Capture the cell that displays the provided text and extract its (X, Y) central coordinate. 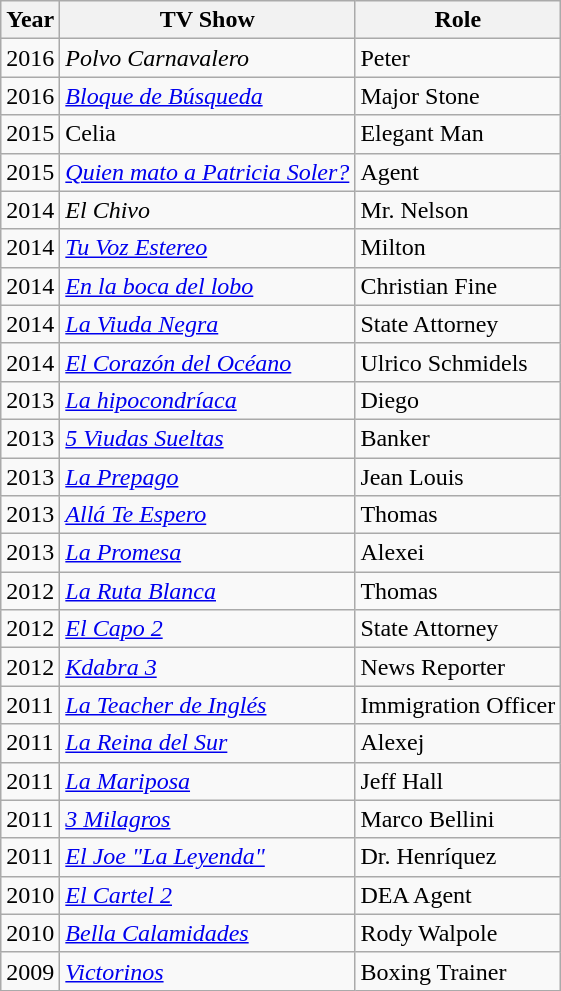
Peter (458, 58)
Alexej (458, 743)
Celia (208, 134)
La hipocondríaca (208, 400)
La Viuda Negra (208, 324)
Diego (458, 400)
5 Viudas Sueltas (208, 438)
Marco Bellini (458, 819)
Role (458, 20)
El Joe "La Leyenda" (208, 857)
Mr. Nelson (458, 210)
Polvo Carnavalero (208, 58)
La Mariposa (208, 781)
Kdabra 3 (208, 667)
DEA Agent (458, 895)
Boxing Trainer (458, 971)
3 Milagros (208, 819)
Agent (458, 172)
Quien mato a Patricia Soler? (208, 172)
Bloque de Búsqueda (208, 96)
Alexei (458, 553)
La Ruta Blanca (208, 591)
Banker (458, 438)
Bella Calamidades (208, 933)
Tu Voz Estereo (208, 248)
2009 (30, 971)
La Promesa (208, 553)
La Teacher de Inglés (208, 705)
Allá Te Espero (208, 515)
La Reina del Sur (208, 743)
TV Show (208, 20)
La Prepago (208, 477)
Ulrico Schmidels (458, 362)
Elegant Man (458, 134)
El Cartel 2 (208, 895)
Milton (458, 248)
El Corazón del Océano (208, 362)
En la boca del lobo (208, 286)
Dr. Henríquez (458, 857)
Jeff Hall (458, 781)
El Chivo (208, 210)
News Reporter (458, 667)
Immigration Officer (458, 705)
Year (30, 20)
Christian Fine (458, 286)
Jean Louis (458, 477)
El Capo 2 (208, 629)
Rody Walpole (458, 933)
Victorinos (208, 971)
Major Stone (458, 96)
